Capture the cell that displays the provided text and extract its (x, y) central coordinate. 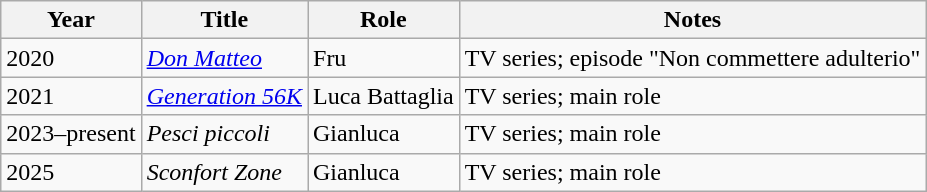
Generation 56K (224, 96)
Luca Battaglia (384, 96)
Fru (384, 58)
2021 (71, 96)
2023–present (71, 134)
Role (384, 20)
2025 (71, 172)
Title (224, 20)
Notes (692, 20)
Year (71, 20)
2020 (71, 58)
Don Matteo (224, 58)
Sconfort Zone (224, 172)
TV series; episode "Non commettere adulterio" (692, 58)
Pesci piccoli (224, 134)
